Locate the cell with the specified text and output its [X, Y] center coordinate. 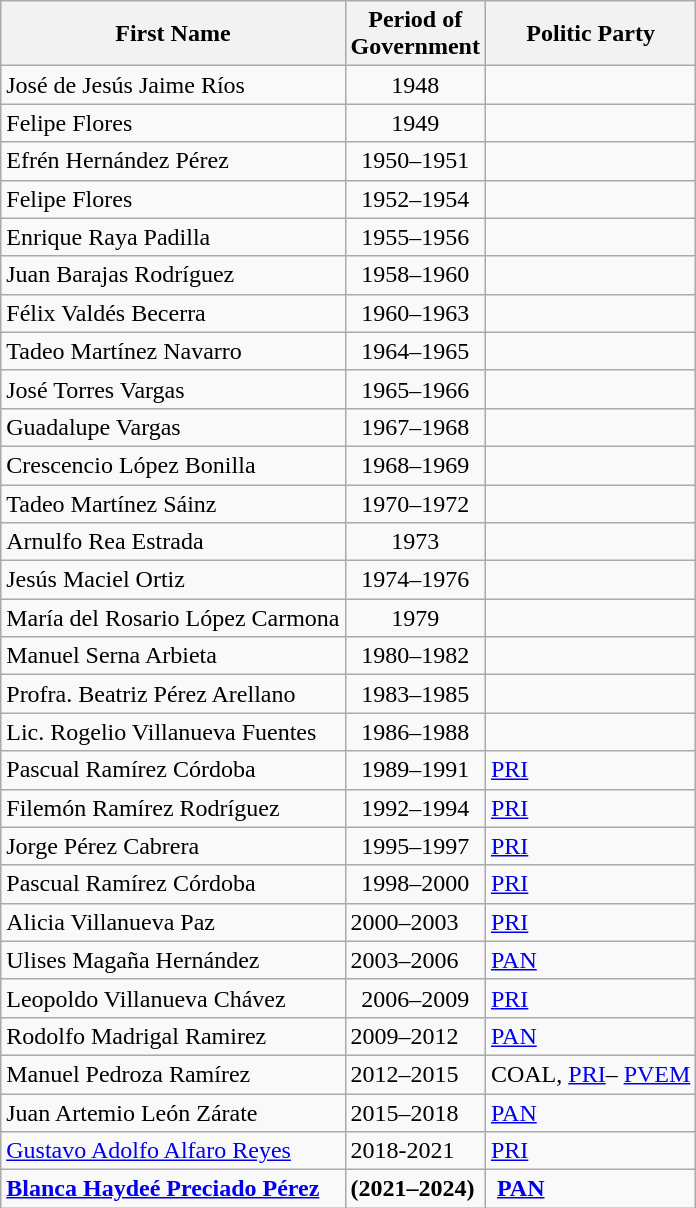
2012–2015 [415, 1074]
1950–1951 [415, 161]
1989–1991 [415, 770]
1983–1985 [415, 694]
2018-2021 [415, 1151]
Ulises Magaña Hernández [173, 960]
Jesús Maciel Ortiz [173, 580]
1948 [415, 85]
1968–1969 [415, 465]
1995–1997 [415, 846]
Alicia Villanueva Paz [173, 922]
2006–2009 [415, 998]
1970–1972 [415, 503]
1998–2000 [415, 884]
Gustavo Adolfo Alfaro Reyes [173, 1151]
1986–1988 [415, 732]
Manuel Serna Arbieta [173, 656]
1952–1954 [415, 199]
1958–1960 [415, 275]
Tadeo Martínez Sáinz [173, 503]
(2021–2024) [415, 1189]
Manuel Pedroza Ramírez [173, 1074]
2015–2018 [415, 1113]
José Torres Vargas [173, 389]
Juan Artemio León Zárate [173, 1113]
Politic Party [590, 34]
María del Rosario López Carmona [173, 618]
2003–2006 [415, 960]
Profra. Beatriz Pérez Arellano [173, 694]
Jorge Pérez Cabrera [173, 846]
Arnulfo Rea Estrada [173, 542]
Lic. Rogelio Villanueva Fuentes [173, 732]
Blanca Haydeé Preciado Pérez [173, 1189]
2009–2012 [415, 1036]
Juan Barajas Rodríguez [173, 275]
Leopoldo Villanueva Chávez [173, 998]
Period ofGovernment [415, 34]
Félix Valdés Becerra [173, 313]
First Name [173, 34]
Filemón Ramírez Rodríguez [173, 808]
Efrén Hernández Pérez [173, 161]
1964–1965 [415, 351]
1992–1994 [415, 808]
1973 [415, 542]
Enrique Raya Padilla [173, 237]
1979 [415, 618]
COAL, PRI– PVEM [590, 1074]
Crescencio López Bonilla [173, 465]
Tadeo Martínez Navarro [173, 351]
1965–1966 [415, 389]
1980–1982 [415, 656]
Rodolfo Madrigal Ramirez [173, 1036]
1967–1968 [415, 427]
1955–1956 [415, 237]
Guadalupe Vargas [173, 427]
José de Jesús Jaime Ríos [173, 85]
1960–1963 [415, 313]
2000–2003 [415, 922]
1974–1976 [415, 580]
1949 [415, 123]
